Output the (X, Y) coordinate of the center of the cell containing the given text.  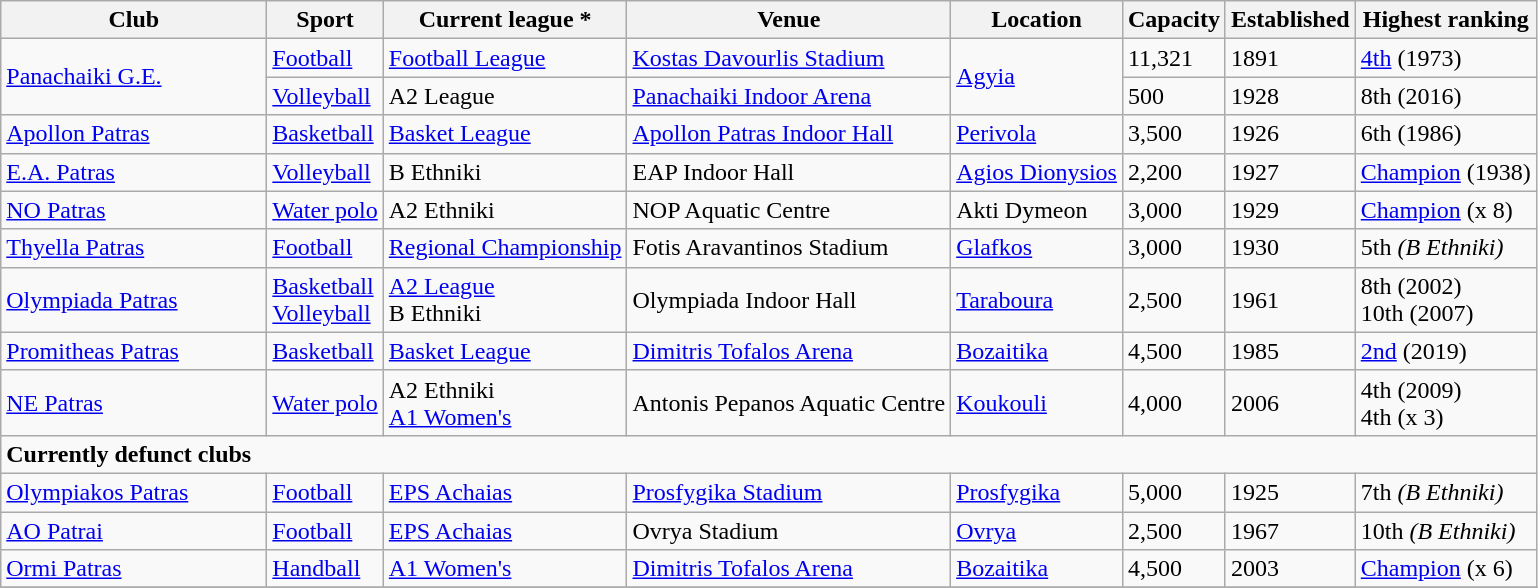
Olympiakos Patras (134, 492)
Koukouli (1037, 402)
4th (1973) (1446, 58)
2nd (2019) (1446, 351)
2,200 (1174, 172)
Apollon Patras Indoor Hall (789, 134)
E.A. Patras (134, 172)
BasketballVolleyball (325, 300)
Agyia (1037, 77)
Agios Dionysios (1037, 172)
Ovrya Stadium (789, 531)
1928 (1290, 96)
Panachaiki Indoor Arena (789, 96)
NE Patras (134, 402)
Current league * (505, 20)
NOP Aquatic Centre (789, 210)
Ormi Patras (134, 569)
EAP Indoor Hall (789, 172)
3,500 (1174, 134)
2006 (1290, 402)
Fotis Aravantinos Stadium (789, 248)
1985 (1290, 351)
Prosfygika Stadium (789, 492)
Champion (x 6) (1446, 569)
Akti Dymeon (1037, 210)
A1 Women's (505, 569)
1961 (1290, 300)
6th (1986) (1446, 134)
Kostas Davourlis Stadium (789, 58)
11,321 (1174, 58)
Capacity (1174, 20)
4th (2009) 4th (x 3) (1446, 402)
A2 Ethniki A1 Women's (505, 402)
Regional Championship (505, 248)
B Ethniki (505, 172)
Champion (1938) (1446, 172)
Antonis Pepanos Aquatic Centre (789, 402)
Established (1290, 20)
5,000 (1174, 492)
Prosfygika (1037, 492)
7th (B Ethniki) (1446, 492)
1891 (1290, 58)
Currently defunct clubs (769, 454)
Promitheas Patras (134, 351)
1930 (1290, 248)
Olympiada Indoor Hall (789, 300)
Location (1037, 20)
Venue (789, 20)
Apollon Patras (134, 134)
Perivola (1037, 134)
1967 (1290, 531)
Panachaiki G.E. (134, 77)
500 (1174, 96)
Ovrya (1037, 531)
1927 (1290, 172)
2003 (1290, 569)
A2 League (505, 96)
Highest ranking (1446, 20)
4,000 (1174, 402)
8th (2002) 10th (2007) (1446, 300)
5th (B Ethniki) (1446, 248)
Champion (x 8) (1446, 210)
Glafkos (1037, 248)
Taraboura (1037, 300)
8th (2016) (1446, 96)
A2 Ethniki (505, 210)
1929 (1290, 210)
NO Patras (134, 210)
Olympiada Patras (134, 300)
AO Patrai (134, 531)
Sport (325, 20)
A2 League B Ethniki (505, 300)
Club (134, 20)
Football League (505, 58)
1925 (1290, 492)
Handball (325, 569)
Thyella Patras (134, 248)
1926 (1290, 134)
10th (B Ethniki) (1446, 531)
